Extract the (X, Y) coordinate from the center of the cell holding the provided text.  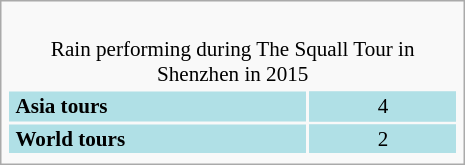
4 (384, 106)
2 (384, 139)
World tours (158, 139)
Rain performing during The Squall Tour in Shenzhen in 2015 (232, 49)
Asia tours (158, 106)
